Detect which cell encompasses the target text, then output its [X, Y] center coordinate. 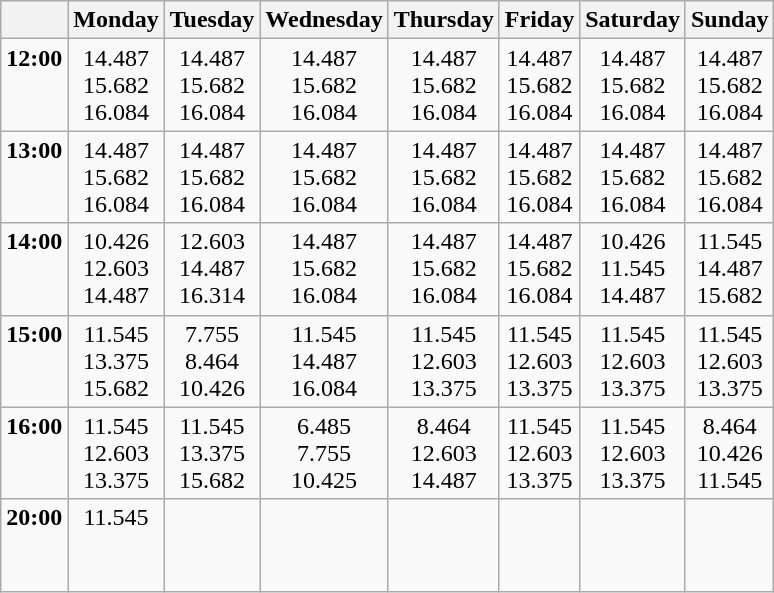
13:00 [34, 177]
Friday [539, 20]
Saturday [633, 20]
Thursday [444, 20]
Sunday [729, 20]
10.42611.54514.487 [633, 269]
8.46410.42611.545 [729, 453]
Wednesday [324, 20]
11.54514.48716.084 [324, 361]
10.42612.60314.487 [116, 269]
6.4857.75510.425 [324, 453]
14:00 [34, 269]
7.7558.46410.426 [212, 361]
Tuesday [212, 20]
11.545 [116, 545]
11.54514.48715.682 [729, 269]
16:00 [34, 453]
12:00 [34, 85]
12.60314.48716.314 [212, 269]
15:00 [34, 361]
Monday [116, 20]
8.46412.60314.487 [444, 453]
20:00 [34, 545]
